Pinpoint the cell where the given text exists, returning its [x, y] midpoint coordinate. 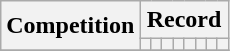
Competition [70, 26]
Record [184, 20]
